Locate the cell with the specified text and output its [x, y] center coordinate. 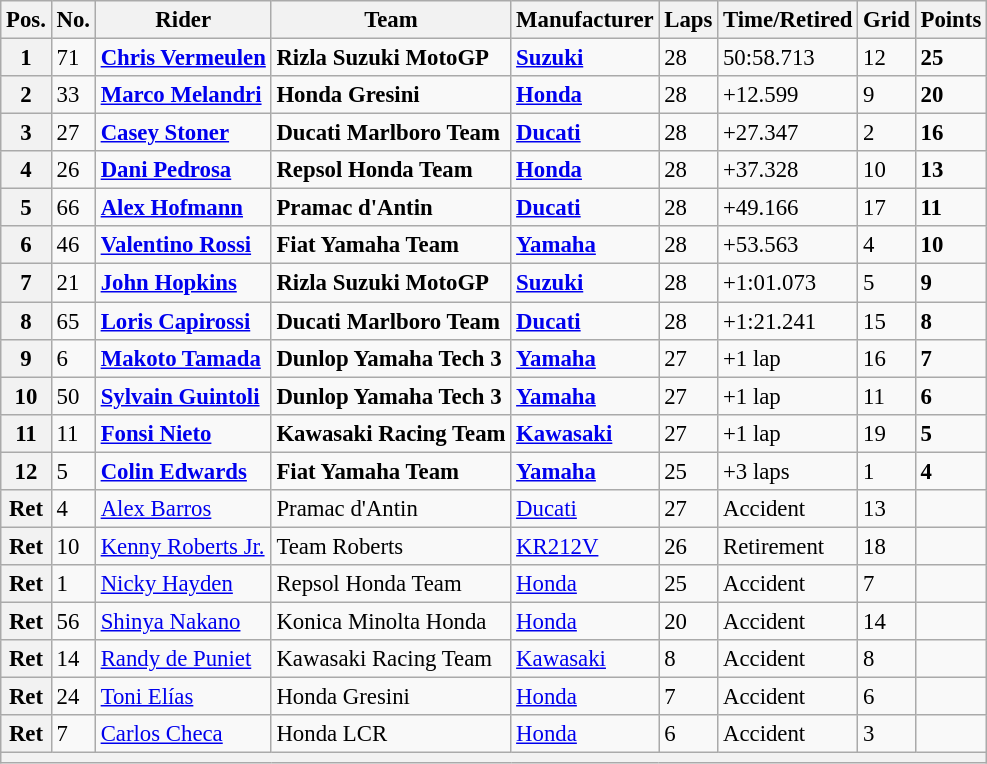
Randy de Puniet [183, 659]
No. [73, 20]
Sylvain Guintoli [183, 396]
+53.563 [788, 245]
Loris Capirossi [183, 321]
+3 laps [788, 471]
Fonsi Nieto [183, 433]
Toni Elías [183, 697]
21 [73, 283]
15 [886, 321]
Chris Vermeulen [183, 58]
24 [73, 697]
Pos. [26, 20]
66 [73, 208]
Marco Melandri [183, 95]
19 [886, 433]
Points [950, 20]
Time/Retired [788, 20]
Honda LCR [391, 734]
Manufacturer [585, 20]
Carlos Checa [183, 734]
+27.347 [788, 133]
+49.166 [788, 208]
Rider [183, 20]
John Hopkins [183, 283]
50 [73, 396]
Alex Hofmann [183, 208]
18 [886, 546]
Casey Stoner [183, 133]
Valentino Rossi [183, 245]
Retirement [788, 546]
46 [73, 245]
50:58.713 [788, 58]
Shinya Nakano [183, 621]
Grid [886, 20]
+12.599 [788, 95]
+1:21.241 [788, 321]
Makoto Tamada [183, 358]
Konica Minolta Honda [391, 621]
65 [73, 321]
Team Roberts [391, 546]
Team [391, 20]
Alex Barros [183, 509]
33 [73, 95]
71 [73, 58]
Kenny Roberts Jr. [183, 546]
+37.328 [788, 170]
+1:01.073 [788, 283]
17 [886, 208]
Dani Pedrosa [183, 170]
56 [73, 621]
KR212V [585, 546]
Laps [688, 20]
Colin Edwards [183, 471]
Nicky Hayden [183, 584]
